Capture the cell that displays the provided text and extract its (x, y) central coordinate. 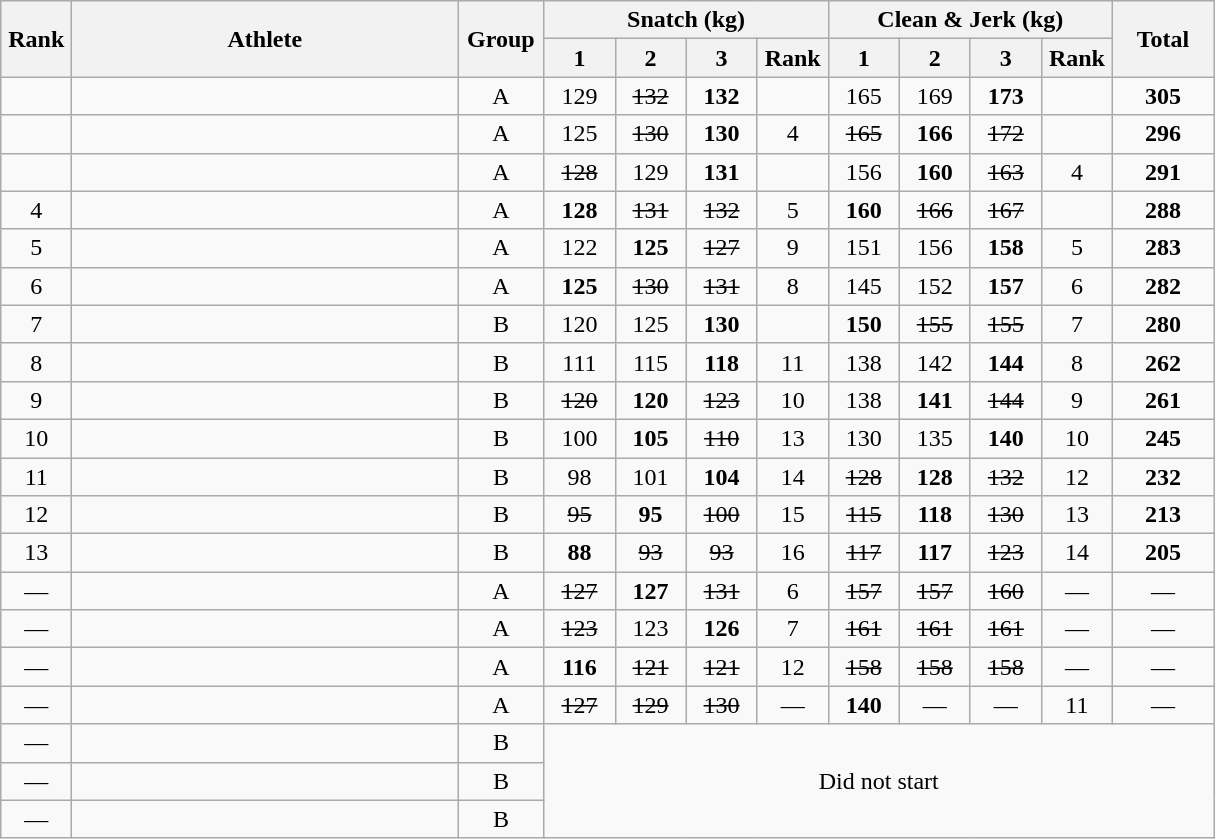
152 (934, 286)
16 (792, 553)
105 (650, 438)
262 (1162, 362)
Did not start (879, 781)
288 (1162, 210)
110 (722, 438)
151 (864, 248)
Snatch (kg) (686, 20)
291 (1162, 172)
169 (934, 96)
15 (792, 515)
Clean & Jerk (kg) (970, 20)
126 (722, 629)
232 (1162, 477)
145 (864, 286)
167 (1006, 210)
163 (1006, 172)
116 (580, 667)
88 (580, 553)
173 (1006, 96)
142 (934, 362)
283 (1162, 248)
296 (1162, 134)
98 (580, 477)
104 (722, 477)
101 (650, 477)
135 (934, 438)
111 (580, 362)
280 (1162, 324)
261 (1162, 400)
Athlete (265, 39)
141 (934, 400)
150 (864, 324)
172 (1006, 134)
Group (501, 39)
205 (1162, 553)
122 (580, 248)
245 (1162, 438)
282 (1162, 286)
305 (1162, 96)
213 (1162, 515)
Total (1162, 39)
